Detect which cell encompasses the target text, then output its (X, Y) center coordinate. 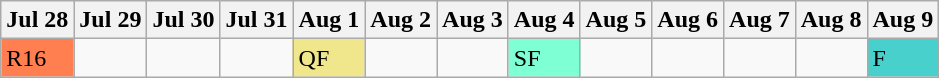
Aug 5 (616, 20)
Aug 3 (473, 20)
F (903, 58)
R16 (38, 58)
Aug 8 (831, 20)
QF (329, 58)
Jul 29 (110, 20)
SF (544, 58)
Jul 28 (38, 20)
Aug 9 (903, 20)
Aug 4 (544, 20)
Aug 2 (401, 20)
Jul 30 (184, 20)
Aug 7 (760, 20)
Aug 6 (688, 20)
Aug 1 (329, 20)
Jul 31 (256, 20)
